From the cell containing the given text, extract its center point as (x, y) coordinate. 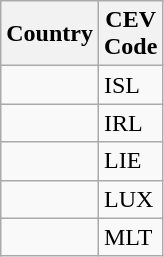
MLT (130, 237)
IRL (130, 123)
ISL (130, 85)
LIE (130, 161)
LUX (130, 199)
Country (50, 34)
CEVCode (130, 34)
